Detect which cell encompasses the target text, then output its [x, y] center coordinate. 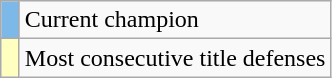
Most consecutive title defenses [175, 58]
Current champion [175, 20]
